Detect which cell encompasses the target text, then output its (x, y) center coordinate. 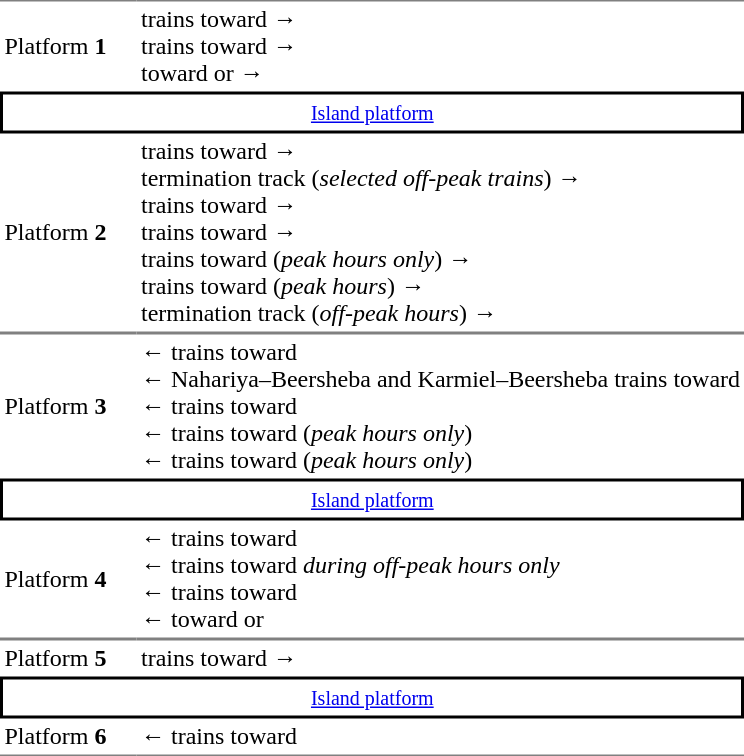
trains toward → (440, 658)
Platform 6 (68, 737)
Platform 5 (68, 658)
trains toward → trains toward → toward or → (440, 46)
Platform 3 (68, 406)
← trains toward ← trains toward during off-peak hours only← trains toward ← toward or (440, 579)
Platform 1 (68, 46)
Platform 4 (68, 579)
← trains toward (440, 737)
Platform 2 (68, 234)
